Scan for the cell matching the given text and deliver its (x, y) coordinate at center. 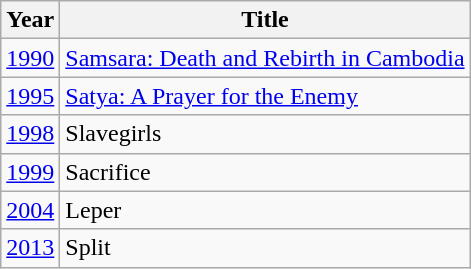
1995 (30, 96)
2004 (30, 210)
Year (30, 20)
1998 (30, 134)
Title (265, 20)
Sacrifice (265, 172)
1990 (30, 58)
Satya: A Prayer for the Enemy (265, 96)
Samsara: Death and Rebirth in Cambodia (265, 58)
Leper (265, 210)
Slavegirls (265, 134)
1999 (30, 172)
Split (265, 248)
2013 (30, 248)
